Detect which cell encompasses the target text, then output its [x, y] center coordinate. 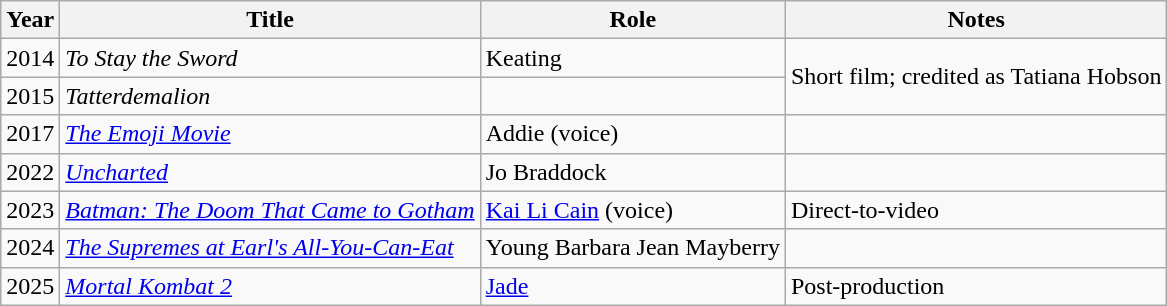
Role [632, 20]
The Supremes at Earl's All-You-Can-Eat [270, 248]
To Stay the Sword [270, 58]
Notes [976, 20]
Young Barbara Jean Mayberry [632, 248]
2025 [30, 286]
Title [270, 20]
2014 [30, 58]
2022 [30, 172]
2017 [30, 134]
Jade [632, 286]
Addie (voice) [632, 134]
Tatterdemalion [270, 96]
2023 [30, 210]
Direct-to-video [976, 210]
Uncharted [270, 172]
Short film; credited as Tatiana Hobson [976, 77]
2024 [30, 248]
Keating [632, 58]
Post-production [976, 286]
Jo Braddock [632, 172]
Batman: The Doom That Came to Gotham [270, 210]
Year [30, 20]
The Emoji Movie [270, 134]
Kai Li Cain (voice) [632, 210]
Mortal Kombat 2 [270, 286]
2015 [30, 96]
